Provide the (X, Y) coordinate of the cell's center where the given text is located.  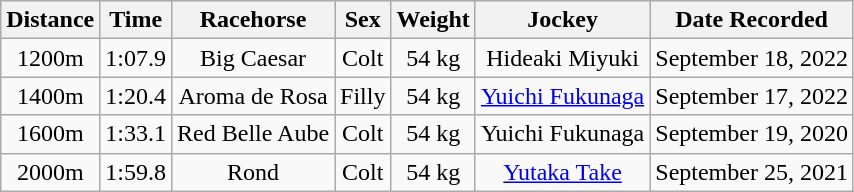
September 17, 2022 (752, 96)
1:20.4 (136, 96)
Racehorse (254, 20)
1400m (50, 96)
Sex (363, 20)
Rond (254, 172)
September 19, 2020 (752, 134)
Big Caesar (254, 58)
Time (136, 20)
Jockey (562, 20)
2000m (50, 172)
September 18, 2022 (752, 58)
1:33.1 (136, 134)
Hideaki Miyuki (562, 58)
1600m (50, 134)
1:59.8 (136, 172)
Aroma de Rosa (254, 96)
1:07.9 (136, 58)
Weight (433, 20)
Date Recorded (752, 20)
September 25, 2021 (752, 172)
Yutaka Take (562, 172)
Distance (50, 20)
1200m (50, 58)
Red Belle Aube (254, 134)
Filly (363, 96)
